Capture the cell that displays the provided text and extract its [x, y] central coordinate. 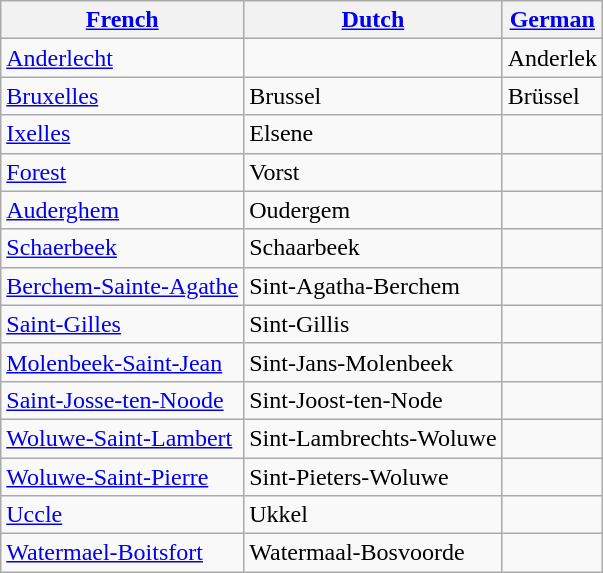
Bruxelles [122, 96]
Forest [122, 172]
Sint-Jans-Molenbeek [373, 362]
German [552, 20]
Brüssel [552, 96]
Molenbeek-Saint-Jean [122, 362]
French [122, 20]
Ukkel [373, 515]
Elsene [373, 134]
Anderlek [552, 58]
Berchem-Sainte-Agathe [122, 286]
Schaerbeek [122, 248]
Brussel [373, 96]
Uccle [122, 515]
Sint-Pieters-Woluwe [373, 477]
Vorst [373, 172]
Anderlecht [122, 58]
Auderghem [122, 210]
Sint-Agatha-Berchem [373, 286]
Ixelles [122, 134]
Sint-Gillis [373, 324]
Watermael-Boitsfort [122, 553]
Schaarbeek [373, 248]
Saint-Josse-ten-Noode [122, 400]
Woluwe-Saint-Lambert [122, 438]
Watermaal-Bosvoorde [373, 553]
Sint-Lambrechts-Woluwe [373, 438]
Saint-Gilles [122, 324]
Sint-Joost-ten-Node [373, 400]
Woluwe-Saint-Pierre [122, 477]
Oudergem [373, 210]
Dutch [373, 20]
